Identify which cell holds the provided text, then report its (X, Y) central coordinate. 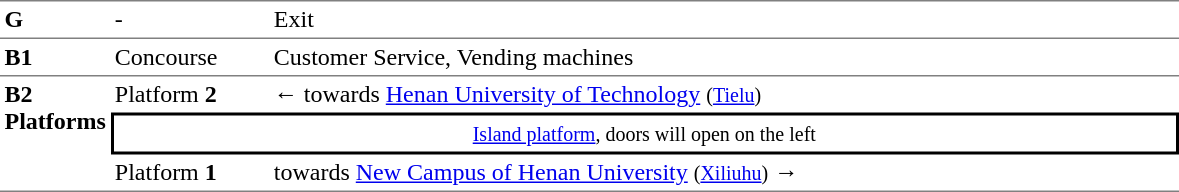
← towards Henan University of Technology (Tielu) (724, 94)
Platform 2 (190, 94)
G (55, 19)
Island platform, doors will open on the left (644, 133)
Concourse (190, 58)
Exit (724, 19)
B1 (55, 58)
Customer Service, Vending machines (724, 58)
- (190, 19)
B2Platforms (55, 134)
Platform 1 (190, 173)
towards New Campus of Henan University (Xiliuhu) → (724, 173)
